For the text-containing cell, return its midpoint in (x, y) coordinate format. 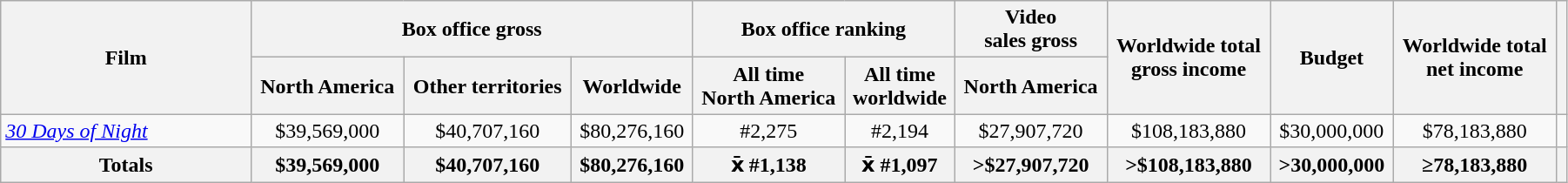
>$108,183,880 (1189, 165)
x̄ #1,097 (900, 165)
Worldwide (632, 85)
>$27,907,720 (1030, 165)
Budget (1331, 58)
#2,194 (900, 131)
>30,000,000 (1331, 165)
All time worldwide (900, 85)
Box office ranking (823, 30)
Worldwide totalnet income (1475, 58)
Box office gross (472, 30)
$27,907,720 (1030, 131)
$78,183,880 (1475, 131)
Worldwide totalgross income (1189, 58)
≥78,183,880 (1475, 165)
#2,275 (769, 131)
30 Days of Night (126, 131)
All time North America (769, 85)
$108,183,880 (1189, 131)
Totals (126, 165)
$30,000,000 (1331, 131)
Video sales gross (1030, 30)
Other territories (487, 85)
x̄ #1,138 (769, 165)
Film (126, 58)
